Output the (X, Y) coordinate of the center of the cell containing the given text.  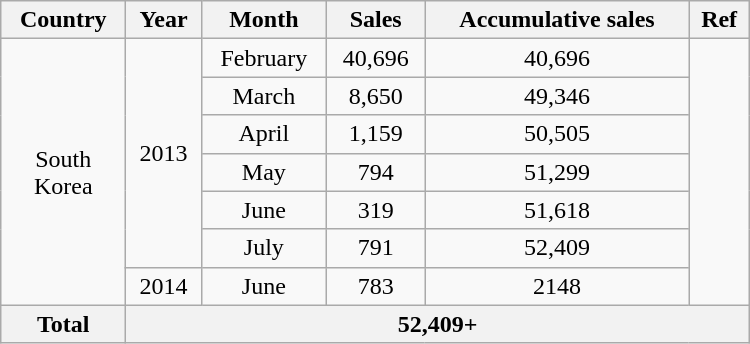
52,409 (557, 248)
SouthKorea (64, 172)
2014 (164, 286)
2148 (557, 286)
Ref (719, 20)
319 (376, 210)
Month (264, 20)
50,505 (557, 134)
July (264, 248)
783 (376, 286)
Total (64, 324)
Country (64, 20)
51,618 (557, 210)
Year (164, 20)
February (264, 58)
791 (376, 248)
8,650 (376, 96)
1,159 (376, 134)
April (264, 134)
51,299 (557, 172)
March (264, 96)
Sales (376, 20)
2013 (164, 153)
52,409+ (438, 324)
49,346 (557, 96)
794 (376, 172)
May (264, 172)
Accumulative sales (557, 20)
